Capture the cell that displays the provided text and extract its (X, Y) central coordinate. 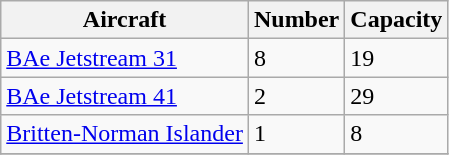
Britten-Norman Islander (125, 134)
19 (396, 58)
Capacity (396, 20)
1 (296, 134)
29 (396, 96)
BAe Jetstream 41 (125, 96)
Aircraft (125, 20)
Number (296, 20)
2 (296, 96)
BAe Jetstream 31 (125, 58)
